Search for the cell housing the specified text and yield its (X, Y) center coordinate. 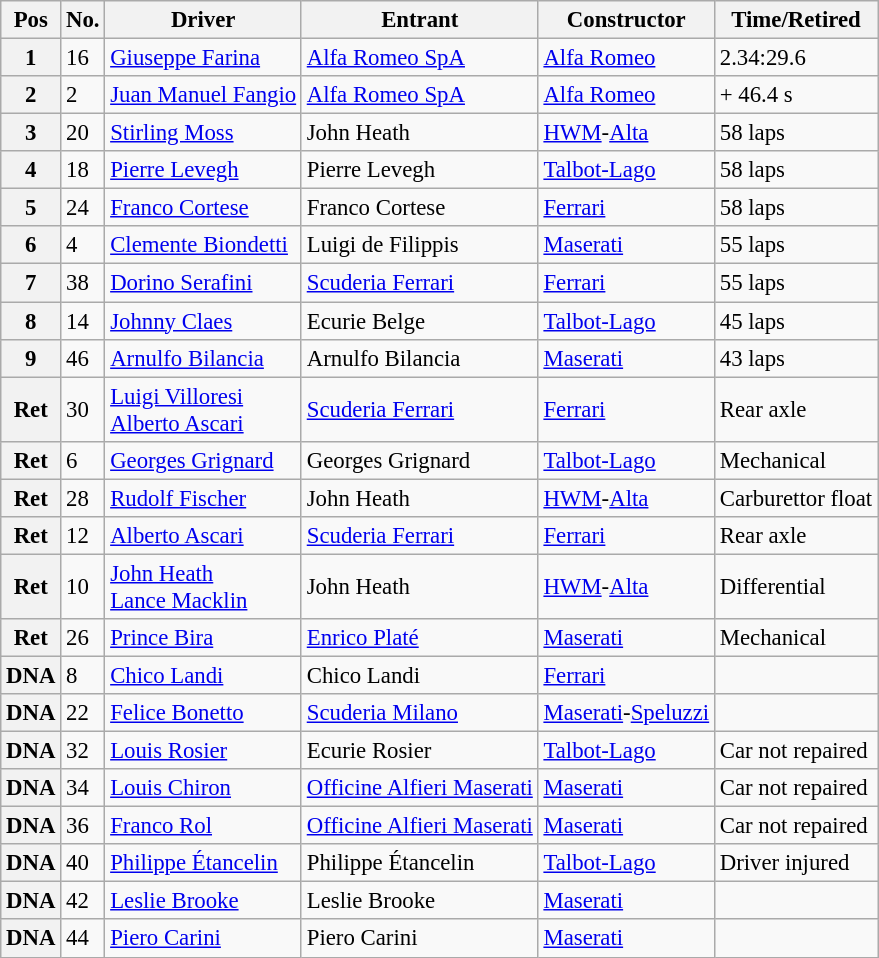
5 (31, 208)
Maserati-Speluzzi (626, 713)
10 (83, 586)
Pos (31, 20)
Franco Rol (204, 826)
Rudolf Fischer (204, 498)
+ 46.4 s (796, 95)
Clemente Biondetti (204, 245)
22 (83, 713)
Scuderia Milano (420, 713)
20 (83, 133)
Giuseppe Farina (204, 58)
34 (83, 788)
44 (83, 939)
Driver (204, 20)
32 (83, 751)
16 (83, 58)
Ecurie Rosier (420, 751)
7 (31, 283)
Time/Retired (796, 20)
43 laps (796, 358)
Juan Manuel Fangio (204, 95)
Johnny Claes (204, 321)
30 (83, 410)
45 laps (796, 321)
Dorino Serafini (204, 283)
Driver injured (796, 863)
42 (83, 901)
John Heath Lance Macklin (204, 586)
26 (83, 638)
3 (31, 133)
Entrant (420, 20)
38 (83, 283)
Luigi Villoresi Alberto Ascari (204, 410)
28 (83, 498)
Louis Chiron (204, 788)
14 (83, 321)
Alberto Ascari (204, 536)
Ecurie Belge (420, 321)
46 (83, 358)
40 (83, 863)
9 (31, 358)
18 (83, 170)
Carburettor float (796, 498)
Felice Bonetto (204, 713)
Prince Bira (204, 638)
No. (83, 20)
12 (83, 536)
36 (83, 826)
Luigi de Filippis (420, 245)
Differential (796, 586)
2.34:29.6 (796, 58)
Stirling Moss (204, 133)
1 (31, 58)
24 (83, 208)
Enrico Platé (420, 638)
Louis Rosier (204, 751)
Constructor (626, 20)
